Detect which cell encompasses the target text, then output its [x, y] center coordinate. 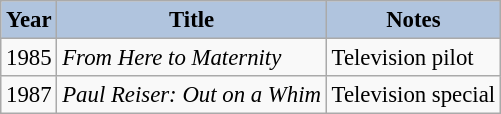
1987 [29, 95]
Title [192, 20]
Television pilot [413, 58]
1985 [29, 58]
Paul Reiser: Out on a Whim [192, 95]
Year [29, 20]
Television special [413, 95]
Notes [413, 20]
From Here to Maternity [192, 58]
